Find where the given text appears and provide that cell's center as [x, y] coordinate. 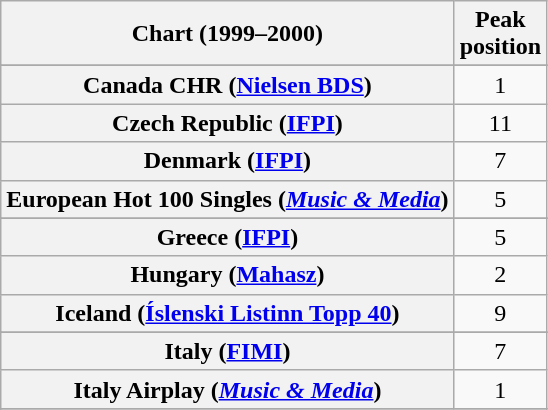
Czech Republic (IFPI) [228, 123]
Peakposition [500, 34]
Denmark (IFPI) [228, 161]
Hungary (Mahasz) [228, 275]
2 [500, 275]
Italy (FIMI) [228, 351]
Iceland (Íslenski Listinn Topp 40) [228, 313]
9 [500, 313]
European Hot 100 Singles (Music & Media) [228, 199]
Chart (1999–2000) [228, 34]
11 [500, 123]
Greece (IFPI) [228, 237]
Italy Airplay (Music & Media) [228, 389]
Canada CHR (Nielsen BDS) [228, 85]
